Detect which cell encompasses the target text, then output its [X, Y] center coordinate. 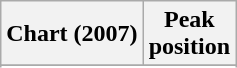
Chart (2007) [72, 34]
Peakposition [189, 34]
